Find where the given text appears and provide that cell's center as [X, Y] coordinate. 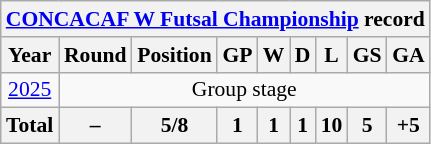
D [303, 55]
5 [368, 126]
2025 [30, 90]
+5 [408, 126]
Year [30, 55]
Position [174, 55]
Total [30, 126]
Group stage [244, 90]
10 [332, 126]
GP [237, 55]
CONCACAF W Futsal Championship record [216, 19]
GA [408, 55]
L [332, 55]
– [96, 126]
Round [96, 55]
5/8 [174, 126]
GS [368, 55]
W [274, 55]
